Capture the cell that displays the provided text and extract its (X, Y) central coordinate. 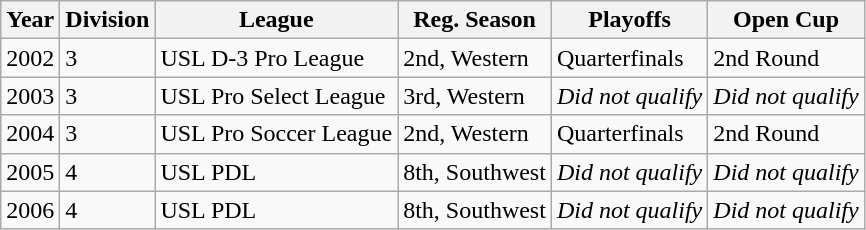
3rd, Western (475, 96)
Open Cup (786, 20)
Year (30, 20)
2003 (30, 96)
Playoffs (629, 20)
Reg. Season (475, 20)
USL Pro Soccer League (276, 134)
2005 (30, 172)
USL Pro Select League (276, 96)
League (276, 20)
2006 (30, 210)
2002 (30, 58)
2004 (30, 134)
USL D-3 Pro League (276, 58)
Division (108, 20)
